Pinpoint the cell where the given text exists, returning its (X, Y) midpoint coordinate. 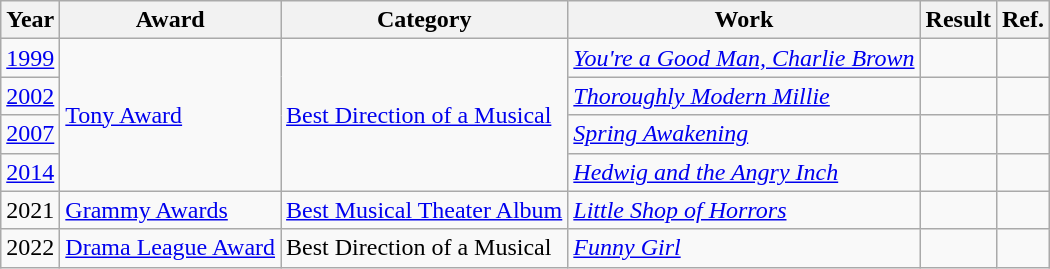
Work (744, 20)
Drama League Award (170, 248)
Ref. (1022, 20)
Little Shop of Horrors (744, 210)
Spring Awakening (744, 134)
Category (424, 20)
2014 (30, 172)
Best Musical Theater Album (424, 210)
Award (170, 20)
You're a Good Man, Charlie Brown (744, 58)
Year (30, 20)
Grammy Awards (170, 210)
2007 (30, 134)
Tony Award (170, 115)
Result (958, 20)
1999 (30, 58)
2021 (30, 210)
Thoroughly Modern Millie (744, 96)
Hedwig and the Angry Inch (744, 172)
2022 (30, 248)
Funny Girl (744, 248)
2002 (30, 96)
